Provide the [x, y] coordinate of the cell's center where the given text is located.  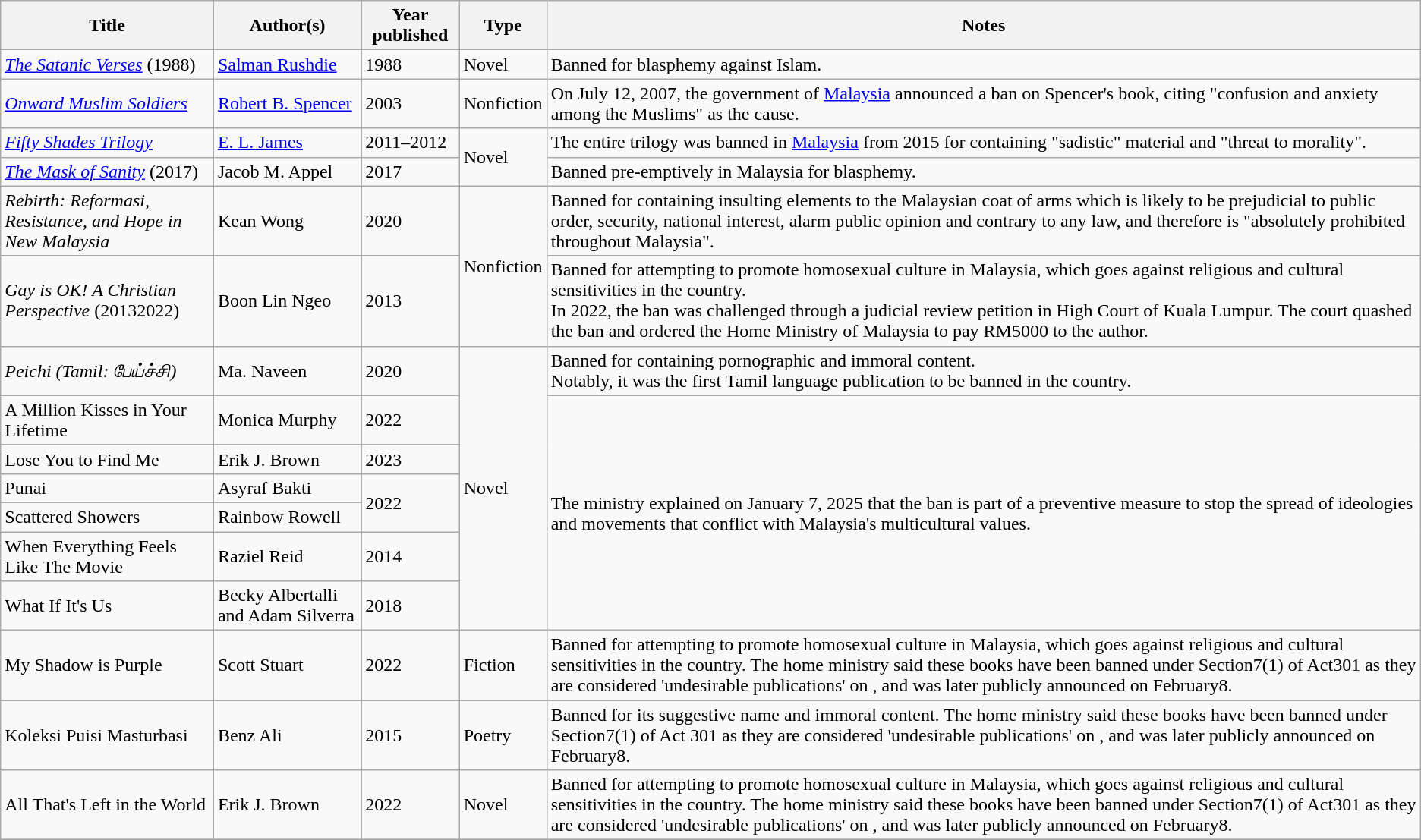
2015 [410, 735]
Banned for blasphemy against Islam. [984, 64]
Rebirth: Reformasi, Resistance, and Hope in New Malaysia [108, 221]
Jacob M. Appel [287, 171]
Boon Lin Ngeo [287, 300]
Fiction [503, 665]
Onward Muslim Soldiers [108, 103]
A Million Kisses in Your Lifetime [108, 420]
Rainbow Rowell [287, 517]
1988 [410, 64]
The entire trilogy was banned in Malaysia from 2015 for containing "sadistic" material and "threat to morality". [984, 143]
Gay is OK! A Christian Perspective (20132022) [108, 300]
Banned for containing pornographic and immoral content.Notably, it was the first Tamil language publication to be banned in the country. [984, 370]
Asyraf Bakti [287, 488]
Scattered Showers [108, 517]
Type [503, 26]
My Shadow is Purple [108, 665]
Fifty Shades Trilogy [108, 143]
Raziel Reid [287, 555]
Scott Stuart [287, 665]
Peichi (Tamil: பேய்ச்சி) [108, 370]
Poetry [503, 735]
E. L. James [287, 143]
Monica Murphy [287, 420]
Robert B. Spencer [287, 103]
2023 [410, 459]
All That's Left in the World [108, 805]
Punai [108, 488]
Benz Ali [287, 735]
Kean Wong [287, 221]
2014 [410, 555]
Year published [410, 26]
2017 [410, 171]
2003 [410, 103]
2013 [410, 300]
2018 [410, 606]
On July 12, 2007, the government of Malaysia announced a ban on Spencer's book, citing "confusion and anxiety among the Muslims" as the cause. [984, 103]
What If It's Us [108, 606]
The Mask of Sanity (2017) [108, 171]
Title [108, 26]
Notes [984, 26]
Author(s) [287, 26]
Ma. Naveen [287, 370]
Lose You to Find Me [108, 459]
The Satanic Verses (1988) [108, 64]
Banned pre-emptively in Malaysia for blasphemy. [984, 171]
Becky Albertalli and Adam Silverra [287, 606]
When Everything Feels Like The Movie [108, 555]
2011–2012 [410, 143]
Koleksi Puisi Masturbasi [108, 735]
Salman Rushdie [287, 64]
